Find where the given text appears and provide that cell's center as [x, y] coordinate. 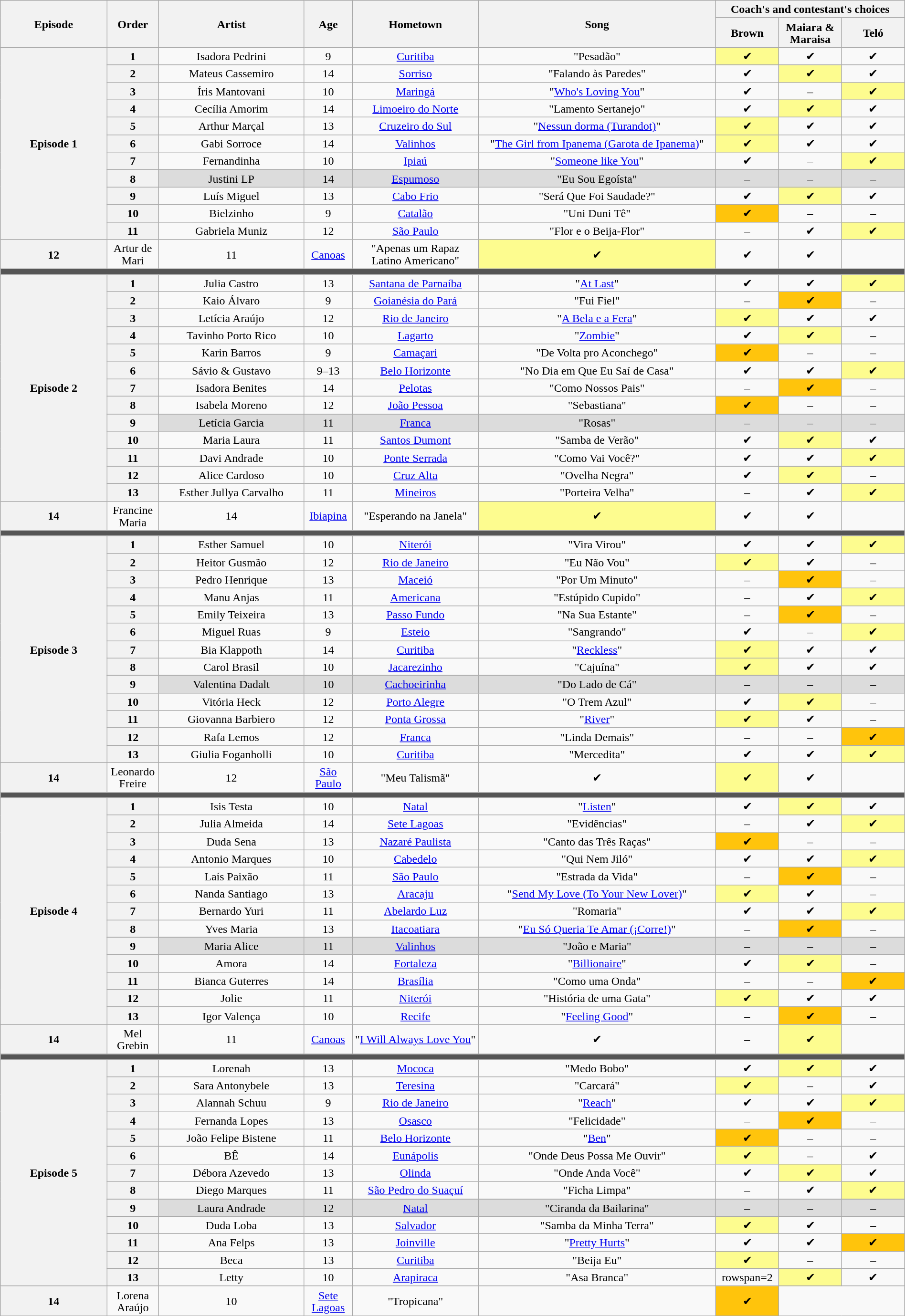
Age [328, 24]
"Ovelha Negra" [597, 475]
Francine Maria [133, 516]
Davi Andrade [231, 457]
Arapiraca [415, 1278]
Espumoso [415, 178]
Bielzinho [231, 213]
Pedro Henrique [231, 579]
"Onde Deus Possa Me Ouvir" [597, 1156]
"Billionaire" [597, 964]
Brasília [415, 981]
"Carcará" [597, 1086]
"Mercedita" [597, 754]
Pelotas [415, 387]
Amora [231, 964]
"Como uma Onda" [597, 981]
Arthur Marçal [231, 126]
Fernanda Lopes [231, 1120]
Episode 3 [53, 649]
"Estrada da Vida" [597, 876]
Goianésia do Pará [415, 301]
Ana Felps [231, 1243]
"Falando às Paredes" [597, 73]
Beca [231, 1260]
"Pesadão" [597, 56]
Teló [873, 32]
Íris Mantovani [231, 91]
"Sebastiana" [597, 406]
Yves Maria [231, 929]
Bianca Guterres [231, 981]
"No Dia em Que Eu Saí de Casa" [597, 370]
"Como Vai Você?" [597, 457]
Nazaré Paulista [415, 842]
"João e Maria" [597, 946]
Coach's and contestant's choices [810, 10]
Abelardo Luz [415, 911]
Sorriso [415, 73]
Artur de Mari [133, 254]
Isadora Pedrini [231, 56]
Isis Testa [231, 806]
"Reckless" [597, 649]
São Pedro do Suaçuí [415, 1190]
Cabedelo [415, 859]
Rafa Lemos [231, 737]
"Onde Anda Você" [597, 1173]
Fernandinha [231, 161]
Maringá [415, 91]
"Feeling Good" [597, 1015]
Fortaleza [415, 964]
Alannah Schuu [231, 1103]
Itacoatiara [415, 929]
Santana de Parnaíba [415, 283]
"O Trem Azul" [597, 701]
Olinda [415, 1173]
Eunápolis [415, 1156]
Julia Almeida [231, 824]
Osasco [415, 1120]
Song [597, 24]
"Vira Virou" [597, 545]
"Qui Nem Jiló" [597, 859]
Episode 5 [53, 1173]
Isadora Benites [231, 387]
"Nessun dorma (Turandot)" [597, 126]
Giulia Foganholli [231, 754]
Letty [231, 1278]
Episode 2 [53, 387]
Débora Azevedo [231, 1173]
Mococa [415, 1068]
"Reach" [597, 1103]
"Ficha Limpa" [597, 1190]
João Pessoa [415, 406]
Ipiaú [415, 161]
"Lamento Sertanejo" [597, 109]
"River" [597, 720]
Valentina Dadalt [231, 684]
Antonio Marques [231, 859]
"Meu Talismã" [415, 777]
Nanda Santiago [231, 893]
"Asa Branca" [597, 1278]
"Por Um Minuto" [597, 579]
Alice Cardoso [231, 475]
Ponte Serrada [415, 457]
Mineiros [415, 492]
"Eu Não Vou" [597, 562]
Julia Castro [231, 283]
Episode 4 [53, 911]
Justini LP [231, 178]
Gabi Sorroce [231, 143]
"Send My Love (To Your New Lover)" [597, 893]
Cabo Frio [415, 196]
"Será Que Foi Saudade?" [597, 196]
Episode [53, 24]
Ponta Grossa [415, 720]
Maria Alice [231, 946]
Duda Sena [231, 842]
Miguel Ruas [231, 632]
Isabela Moreno [231, 406]
Cachoeirinha [415, 684]
"Medo Bobo" [597, 1068]
"Eu Sou Egoísta" [597, 178]
Esther Jullya Carvalho [231, 492]
"Pretty Hurts" [597, 1243]
Sávio & Gustavo [231, 370]
"Esperando na Janela" [415, 516]
Episode 1 [53, 143]
9–13 [328, 370]
"I Will Always Love You" [415, 1039]
Maria Laura [231, 440]
Santos Dumont [415, 440]
Maceió [415, 579]
"Linda Demais" [597, 737]
Passo Fundo [415, 615]
"Tropicana" [415, 1301]
"Someone like You" [597, 161]
"Cajuína" [597, 667]
"Estúpido Cupido" [597, 597]
Bernardo Yuri [231, 911]
"Rosas" [597, 423]
"At Last" [597, 283]
"Sangrando" [597, 632]
Lorena Araújo [133, 1301]
Bia Klappoth [231, 649]
Americana [415, 597]
Hometown [415, 24]
Joinville [415, 1243]
Limoeiro do Norte [415, 109]
"Zombie" [597, 335]
"Como Nossos Pais" [597, 387]
rowspan=2 [747, 1278]
Artist [231, 24]
"Who's Loving You" [597, 91]
Karin Barros [231, 353]
"Fui Fiel" [597, 301]
"Ben" [597, 1138]
"Porteira Velha" [597, 492]
Brown [747, 32]
Emily Teixeira [231, 615]
Catalão [415, 213]
Teresina [415, 1086]
Ibiapina [328, 516]
Aracaju [415, 893]
Manu Anjas [231, 597]
Camaçari [415, 353]
Diego Marques [231, 1190]
Mel Grebin [133, 1039]
Carol Brasil [231, 667]
Gabriela Muniz [231, 231]
"Samba da Minha Terra" [597, 1225]
Giovanna Barbiero [231, 720]
Letícia Garcia [231, 423]
Laís Paixão [231, 876]
Esteio [415, 632]
"Apenas um Rapaz Latino Americano" [415, 254]
"Listen" [597, 806]
"Na Sua Estante" [597, 615]
Cruz Alta [415, 475]
Recife [415, 1015]
"The Girl from Ipanema (Garota de Ipanema)" [597, 143]
Esther Samuel [231, 545]
"Eu Só Queria Te Amar (¡Corre!)" [597, 929]
Kaio Álvaro [231, 301]
Igor Valença [231, 1015]
Luís Miguel [231, 196]
Jolie [231, 998]
Cruzeiro do Sul [415, 126]
"História de uma Gata" [597, 998]
Maiara & Maraisa [810, 32]
Salvador [415, 1225]
"Beija Eu" [597, 1260]
Laura Andrade [231, 1207]
"Uni Duni Tê" [597, 213]
"Romaria" [597, 911]
João Felipe Bistene [231, 1138]
Jacarezinho [415, 667]
"Felicidade" [597, 1120]
Vitória Heck [231, 701]
"Do Lado de Cá" [597, 684]
Mateus Cassemiro [231, 73]
"A Bela e a Fera" [597, 318]
"Flor e o Beija-Flor" [597, 231]
"De Volta pro Aconchego" [597, 353]
Heitor Gusmão [231, 562]
"Ciranda da Bailarina" [597, 1207]
Lorenah [231, 1068]
"Evidências" [597, 824]
Tavinho Porto Rico [231, 335]
BÊ [231, 1156]
"Canto das Três Raças" [597, 842]
Sara Antonybele [231, 1086]
Leonardo Freire [133, 777]
Letícia Araújo [231, 318]
Lagarto [415, 335]
Cecília Amorim [231, 109]
Duda Loba [231, 1225]
Porto Alegre [415, 701]
"Samba de Verão" [597, 440]
Order [133, 24]
